Capture the cell that displays the provided text and extract its [X, Y] central coordinate. 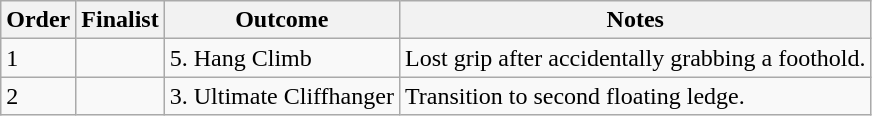
2 [38, 96]
Outcome [282, 20]
1 [38, 58]
5. Hang Climb [282, 58]
Finalist [120, 20]
3. Ultimate Cliffhanger [282, 96]
Notes [635, 20]
Transition to second floating ledge. [635, 96]
Lost grip after accidentally grabbing a foothold. [635, 58]
Order [38, 20]
